Identify which cell holds the provided text, then report its [X, Y] central coordinate. 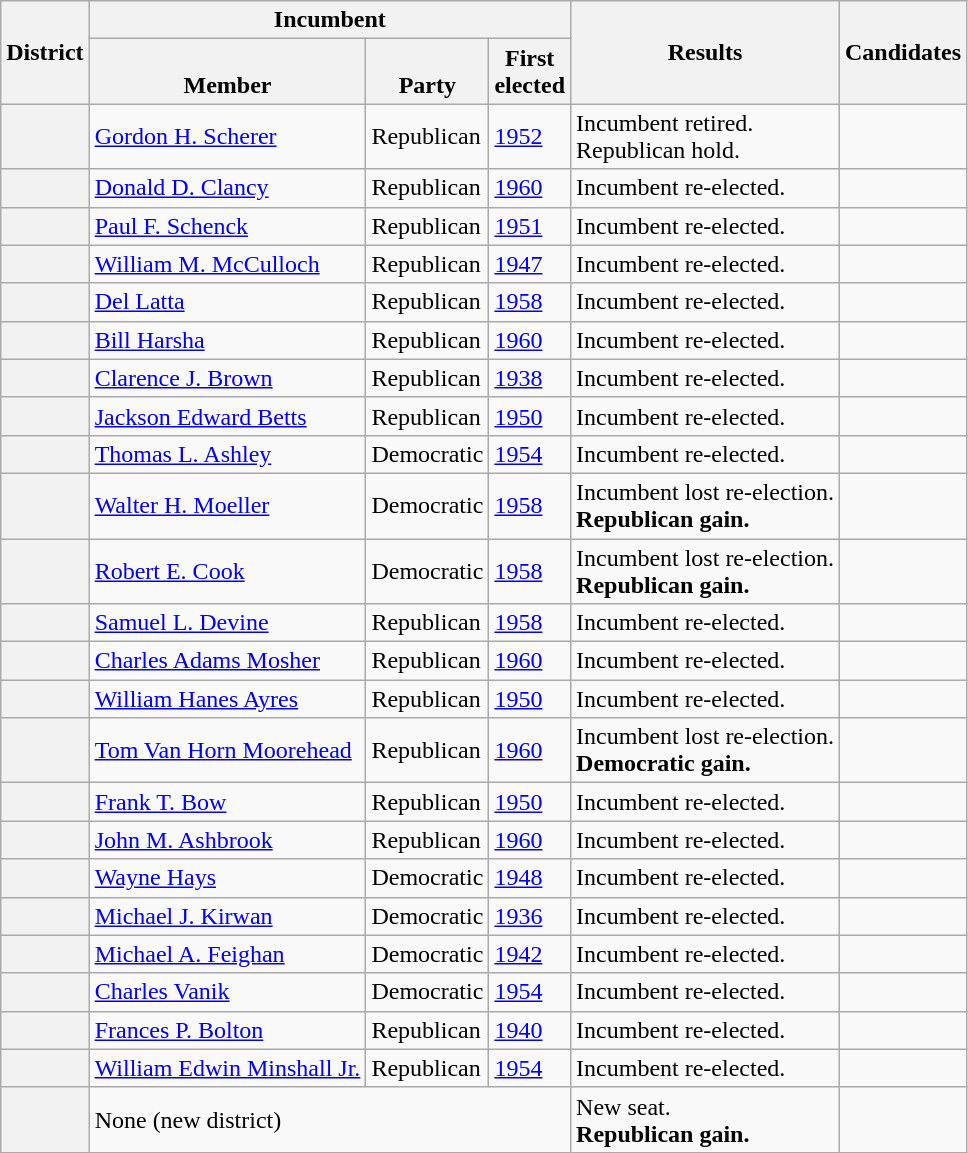
Michael A. Feighan [228, 954]
Gordon H. Scherer [228, 136]
Thomas L. Ashley [228, 454]
1938 [530, 378]
Frank T. Bow [228, 802]
Candidates [904, 52]
Firstelected [530, 72]
Incumbent lost re-election.Democratic gain. [706, 750]
William M. McCulloch [228, 264]
William Edwin Minshall Jr. [228, 1068]
Charles Vanik [228, 992]
John M. Ashbrook [228, 840]
Michael J. Kirwan [228, 916]
District [45, 52]
Tom Van Horn Moorehead [228, 750]
Donald D. Clancy [228, 188]
Robert E. Cook [228, 570]
Walter H. Moeller [228, 506]
None (new district) [330, 1120]
Charles Adams Mosher [228, 661]
Party [428, 72]
1947 [530, 264]
1948 [530, 878]
Paul F. Schenck [228, 226]
New seat.Republican gain. [706, 1120]
Del Latta [228, 302]
Jackson Edward Betts [228, 416]
Bill Harsha [228, 340]
1936 [530, 916]
1942 [530, 954]
Incumbent [330, 20]
1952 [530, 136]
Member [228, 72]
Samuel L. Devine [228, 623]
Results [706, 52]
Wayne Hays [228, 878]
1940 [530, 1030]
Clarence J. Brown [228, 378]
1951 [530, 226]
William Hanes Ayres [228, 699]
Incumbent retired.Republican hold. [706, 136]
Frances P. Bolton [228, 1030]
